For the text-containing cell, return its midpoint in (x, y) coordinate format. 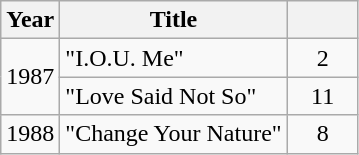
11 (322, 96)
2 (322, 58)
"Love Said Not So" (174, 96)
8 (322, 134)
Year (30, 20)
Title (174, 20)
1988 (30, 134)
1987 (30, 77)
"Change Your Nature" (174, 134)
"I.O.U. Me" (174, 58)
